Search for the cell housing the specified text and yield its [X, Y] center coordinate. 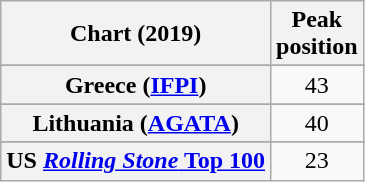
43 [317, 85]
Lithuania (AGATA) [136, 123]
Peakposition [317, 34]
Chart (2019) [136, 34]
23 [317, 161]
Greece (IFPI) [136, 85]
40 [317, 123]
US Rolling Stone Top 100 [136, 161]
